For the text-containing cell, return its midpoint in [X, Y] coordinate format. 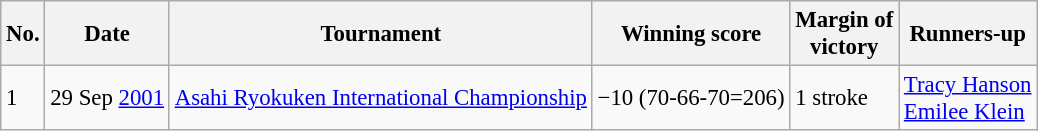
Runners-up [968, 34]
No. [23, 34]
−10 (70-66-70=206) [691, 98]
29 Sep 2001 [107, 98]
Margin of victory [844, 34]
1 [23, 98]
Date [107, 34]
Winning score [691, 34]
Tournament [380, 34]
Tracy Hanson Emilee Klein [968, 98]
Asahi Ryokuken International Championship [380, 98]
1 stroke [844, 98]
